Identify which cell holds the provided text, then report its (X, Y) central coordinate. 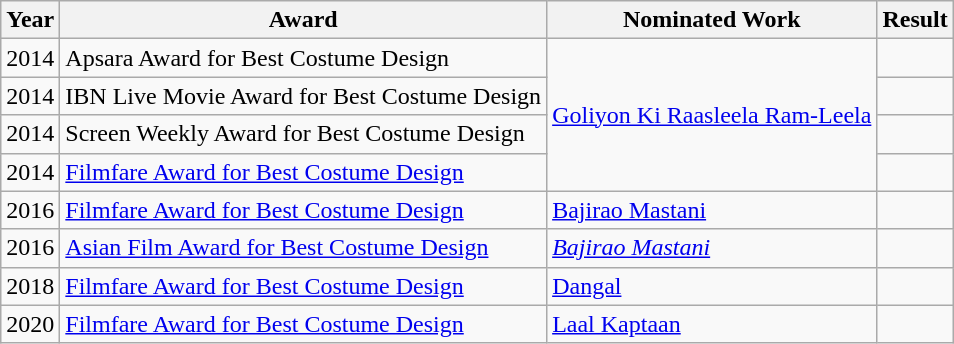
Nominated Work (712, 20)
Laal Kaptaan (712, 324)
Goliyon Ki Raasleela Ram-Leela (712, 115)
Screen Weekly Award for Best Costume Design (304, 134)
Result (915, 20)
Award (304, 20)
Dangal (712, 286)
Asian Film Award for Best Costume Design (304, 248)
IBN Live Movie Award for Best Costume Design (304, 96)
Year (30, 20)
Apsara Award for Best Costume Design (304, 58)
2018 (30, 286)
2020 (30, 324)
